Scan for the cell matching the given text and deliver its (x, y) coordinate at center. 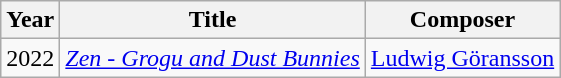
Ludwig Göransson (462, 58)
Zen - Grogu and Dust Bunnies (213, 58)
2022 (30, 58)
Year (30, 20)
Title (213, 20)
Composer (462, 20)
